Return [X, Y] of the center of cell containing provided text 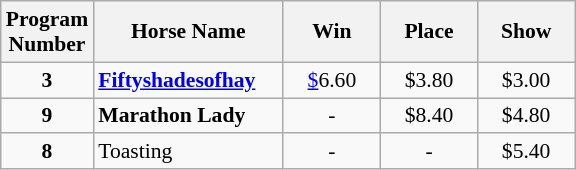
$5.40 [526, 152]
Marathon Lady [188, 116]
$3.80 [428, 80]
$8.40 [428, 116]
$4.80 [526, 116]
9 [47, 116]
Show [526, 32]
8 [47, 152]
3 [47, 80]
Toasting [188, 152]
Win [332, 32]
$6.60 [332, 80]
Program Number [47, 32]
Place [428, 32]
Horse Name [188, 32]
Fiftyshadesofhay [188, 80]
$3.00 [526, 80]
